Extract the [X, Y] coordinate from the center of the cell holding the provided text.  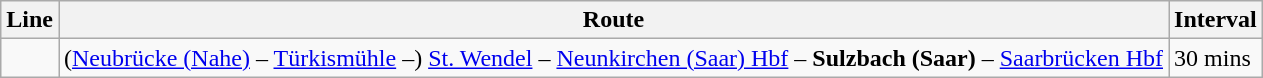
30 mins [1216, 58]
Line [30, 20]
(Neubrücke (Nahe) – Türkismühle –) St. Wendel – Neunkirchen (Saar) Hbf – Sulzbach (Saar) – Saarbrücken Hbf [613, 58]
Interval [1216, 20]
Route [613, 20]
